Determine the (X, Y) coordinate at the center of the cell enclosing the given text.  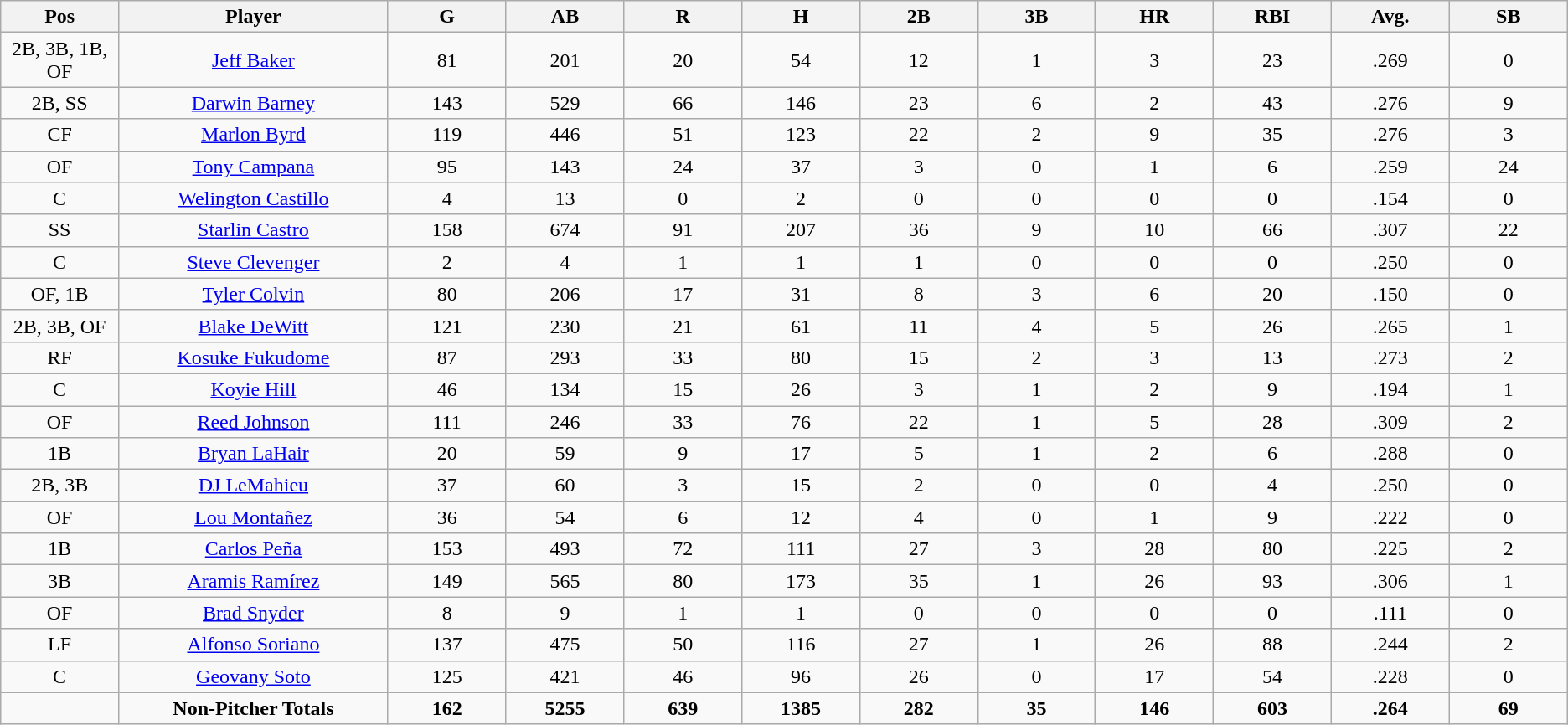
123 (801, 135)
134 (565, 389)
446 (565, 135)
293 (565, 357)
95 (447, 167)
153 (447, 549)
59 (565, 454)
.222 (1390, 517)
.269 (1390, 60)
Aramis Ramírez (254, 581)
AB (565, 17)
119 (447, 135)
Tyler Colvin (254, 294)
10 (1154, 230)
1385 (801, 708)
565 (565, 581)
639 (683, 708)
.307 (1390, 230)
81 (447, 60)
421 (565, 676)
.150 (1390, 294)
Avg. (1390, 17)
.265 (1390, 326)
Marlon Byrd (254, 135)
125 (447, 676)
LF (60, 645)
.273 (1390, 357)
116 (801, 645)
11 (918, 326)
201 (565, 60)
Koyie Hill (254, 389)
282 (918, 708)
51 (683, 135)
2B, 3B, 1B, OF (60, 60)
87 (447, 357)
31 (801, 294)
G (447, 17)
Darwin Barney (254, 103)
.264 (1390, 708)
158 (447, 230)
21 (683, 326)
HR (1154, 17)
Bryan LaHair (254, 454)
72 (683, 549)
91 (683, 230)
R (683, 17)
Player (254, 17)
Carlos Peña (254, 549)
RF (60, 357)
76 (801, 421)
43 (1273, 103)
.225 (1390, 549)
DJ LeMahieu (254, 486)
SB (1508, 17)
.228 (1390, 676)
206 (565, 294)
.244 (1390, 645)
493 (565, 549)
207 (801, 230)
OF, 1B (60, 294)
529 (565, 103)
162 (447, 708)
Pos (60, 17)
88 (1273, 645)
173 (801, 581)
.309 (1390, 421)
230 (565, 326)
CF (60, 135)
Non-Pitcher Totals (254, 708)
Tony Campana (254, 167)
.288 (1390, 454)
.154 (1390, 198)
.306 (1390, 581)
5255 (565, 708)
69 (1508, 708)
2B, 3B, OF (60, 326)
50 (683, 645)
Steve Clevenger (254, 262)
246 (565, 421)
475 (565, 645)
Lou Montañez (254, 517)
Alfonso Soriano (254, 645)
Kosuke Fukudome (254, 357)
2B, 3B (60, 486)
Welington Castillo (254, 198)
Blake DeWitt (254, 326)
2B (918, 17)
.259 (1390, 167)
H (801, 17)
149 (447, 581)
96 (801, 676)
2B, SS (60, 103)
SS (60, 230)
Geovany Soto (254, 676)
Jeff Baker (254, 60)
RBI (1273, 17)
603 (1273, 708)
137 (447, 645)
Reed Johnson (254, 421)
.111 (1390, 613)
121 (447, 326)
Brad Snyder (254, 613)
Starlin Castro (254, 230)
674 (565, 230)
.194 (1390, 389)
93 (1273, 581)
61 (801, 326)
60 (565, 486)
